Extract the (x, y) coordinate from the center of the cell holding the provided text.  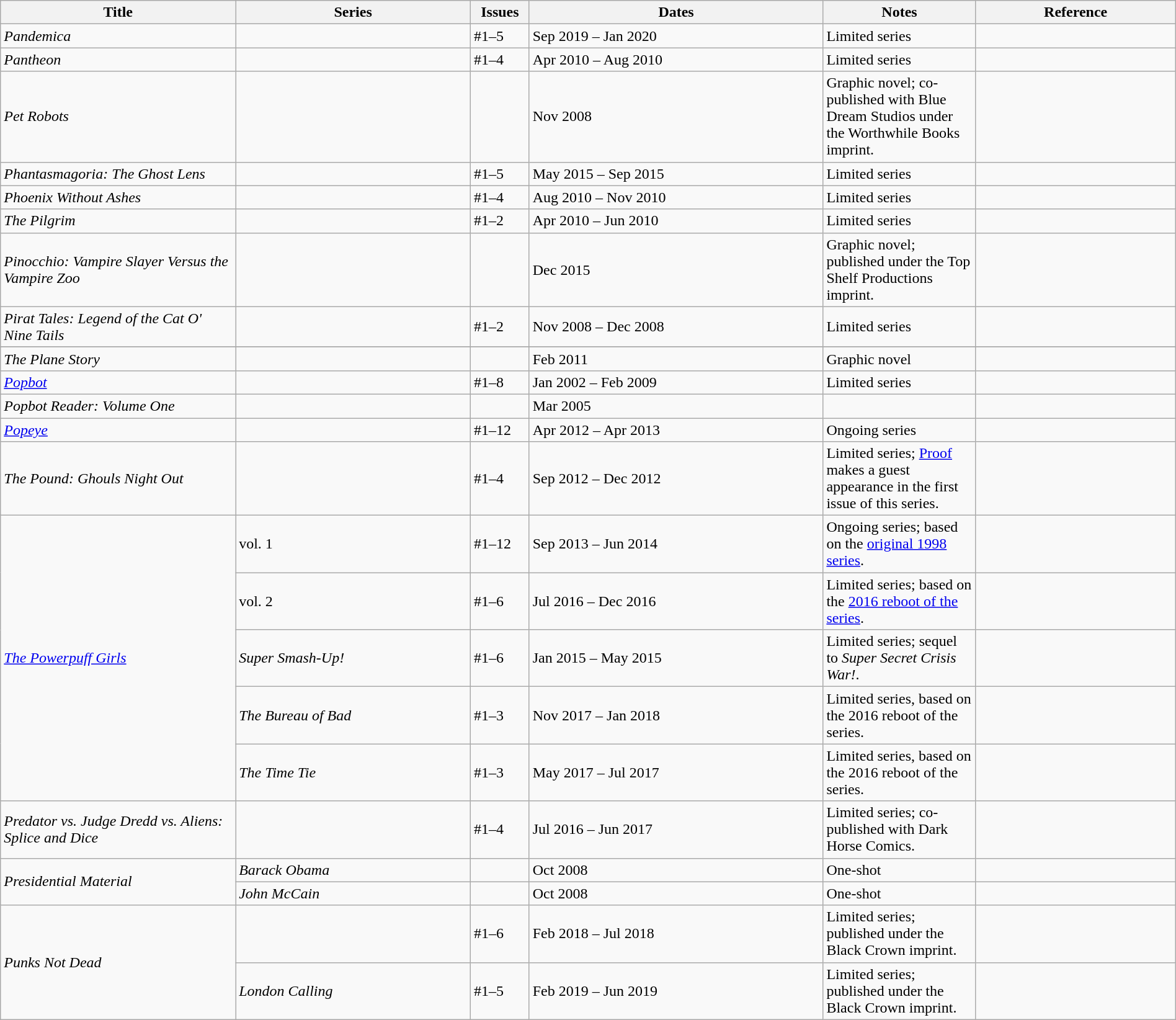
Limited series; sequel to Super Secret Crisis War!. (899, 658)
Ongoing series; based on the original 1998 series. (899, 544)
Popeye (118, 430)
Apr 2012 – Apr 2013 (676, 430)
Limited series; based on the 2016 reboot of the series. (899, 601)
Sep 2013 – Jun 2014 (676, 544)
#1–8 (500, 382)
May 2017 – Jul 2017 (676, 772)
Nov 2008 (676, 117)
Ongoing series (899, 430)
Graphic novel; co-published with Blue Dream Studios under the Worthwhile Books imprint. (899, 117)
Pinocchio: Vampire Slayer Versus the Vampire Zoo (118, 269)
Nov 2017 – Jan 2018 (676, 715)
Apr 2010 – Aug 2010 (676, 60)
Pirat Tales: Legend of the Cat O' Nine Tails (118, 326)
Jul 2016 – Dec 2016 (676, 601)
London Calling (354, 991)
Graphic novel; published under the Top Shelf Productions imprint. (899, 269)
May 2015 – Sep 2015 (676, 174)
Phoenix Without Ashes (118, 197)
The Bureau of Bad (354, 715)
Dec 2015 (676, 269)
The Pilgrim (118, 221)
Notes (899, 12)
The Time Tie (354, 772)
Issues (500, 12)
Punks Not Dead (118, 962)
Pandemica (118, 36)
Super Smash-Up! (354, 658)
Presidential Material (118, 882)
Aug 2010 – Nov 2010 (676, 197)
Sep 2012 – Dec 2012 (676, 479)
Jan 2002 – Feb 2009 (676, 382)
Apr 2010 – Jun 2010 (676, 221)
Jul 2016 – Jun 2017 (676, 830)
vol. 2 (354, 601)
Predator vs. Judge Dredd vs. Aliens: Splice and Dice (118, 830)
Dates (676, 12)
Limited series; Proof makes a guest appearance in the first issue of this series. (899, 479)
Mar 2005 (676, 406)
Jan 2015 – May 2015 (676, 658)
Limited series; co-published with Dark Horse Comics. (899, 830)
vol. 1 (354, 544)
Popbot Reader: Volume One (118, 406)
Barack Obama (354, 870)
Series (354, 12)
Reference (1076, 12)
Feb 2011 (676, 359)
Pantheon (118, 60)
Sep 2019 – Jan 2020 (676, 36)
Nov 2008 – Dec 2008 (676, 326)
Title (118, 12)
The Powerpuff Girls (118, 658)
Feb 2018 – Jul 2018 (676, 934)
The Plane Story (118, 359)
John McCain (354, 893)
The Pound: Ghouls Night Out (118, 479)
Phantasmagoria: The Ghost Lens (118, 174)
Pet Robots (118, 117)
Feb 2019 – Jun 2019 (676, 991)
Popbot (118, 382)
Graphic novel (899, 359)
